Return [x, y] of the center of cell containing provided text 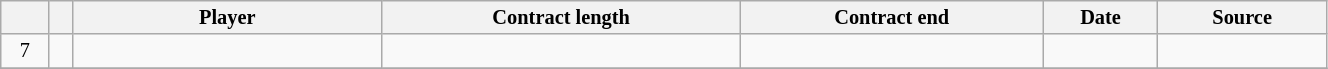
Contract end [892, 17]
Source [1242, 17]
Player [227, 17]
Contract length [561, 17]
Date [1100, 17]
7 [25, 51]
